Return [X, Y] of the center of cell containing provided text 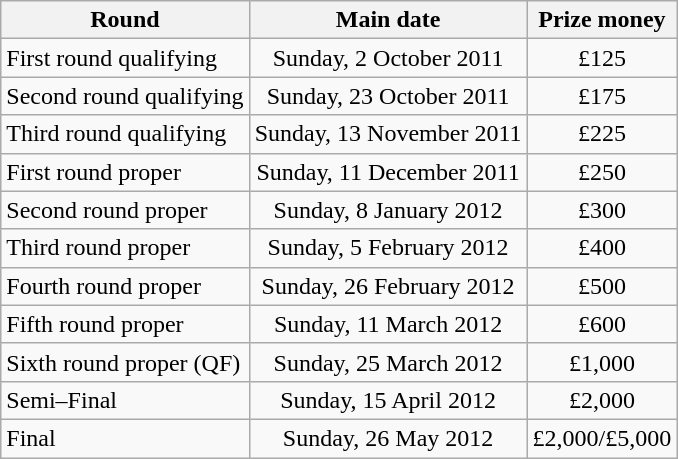
£225 [602, 134]
First round qualifying [125, 58]
Sunday, 26 February 2012 [388, 286]
£400 [602, 248]
Sunday, 2 October 2011 [388, 58]
£2,000 [602, 400]
£125 [602, 58]
Sunday, 23 October 2011 [388, 96]
£2,000/£5,000 [602, 438]
Sunday, 11 December 2011 [388, 172]
Second round qualifying [125, 96]
£300 [602, 210]
Third round qualifying [125, 134]
Third round proper [125, 248]
Round [125, 20]
First round proper [125, 172]
Fourth round proper [125, 286]
£175 [602, 96]
£600 [602, 324]
Sunday, 11 March 2012 [388, 324]
Prize money [602, 20]
Semi–Final [125, 400]
Sunday, 13 November 2011 [388, 134]
Sixth round proper (QF) [125, 362]
Sunday, 5 February 2012 [388, 248]
Sunday, 8 January 2012 [388, 210]
Fifth round proper [125, 324]
Sunday, 15 April 2012 [388, 400]
Sunday, 26 May 2012 [388, 438]
Sunday, 25 March 2012 [388, 362]
£500 [602, 286]
£250 [602, 172]
£1,000 [602, 362]
Second round proper [125, 210]
Main date [388, 20]
Final [125, 438]
